Pinpoint the cell where the given text exists, returning its [x, y] midpoint coordinate. 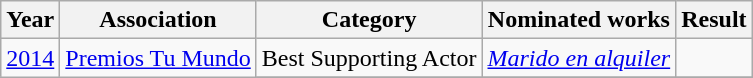
Best Supporting Actor [369, 58]
Premios Tu Mundo [158, 58]
Association [158, 20]
Result [714, 20]
Marido en alquiler [579, 58]
Year [30, 20]
2014 [30, 58]
Category [369, 20]
Nominated works [579, 20]
